Determine the (X, Y) coordinate at the center of the cell enclosing the given text.  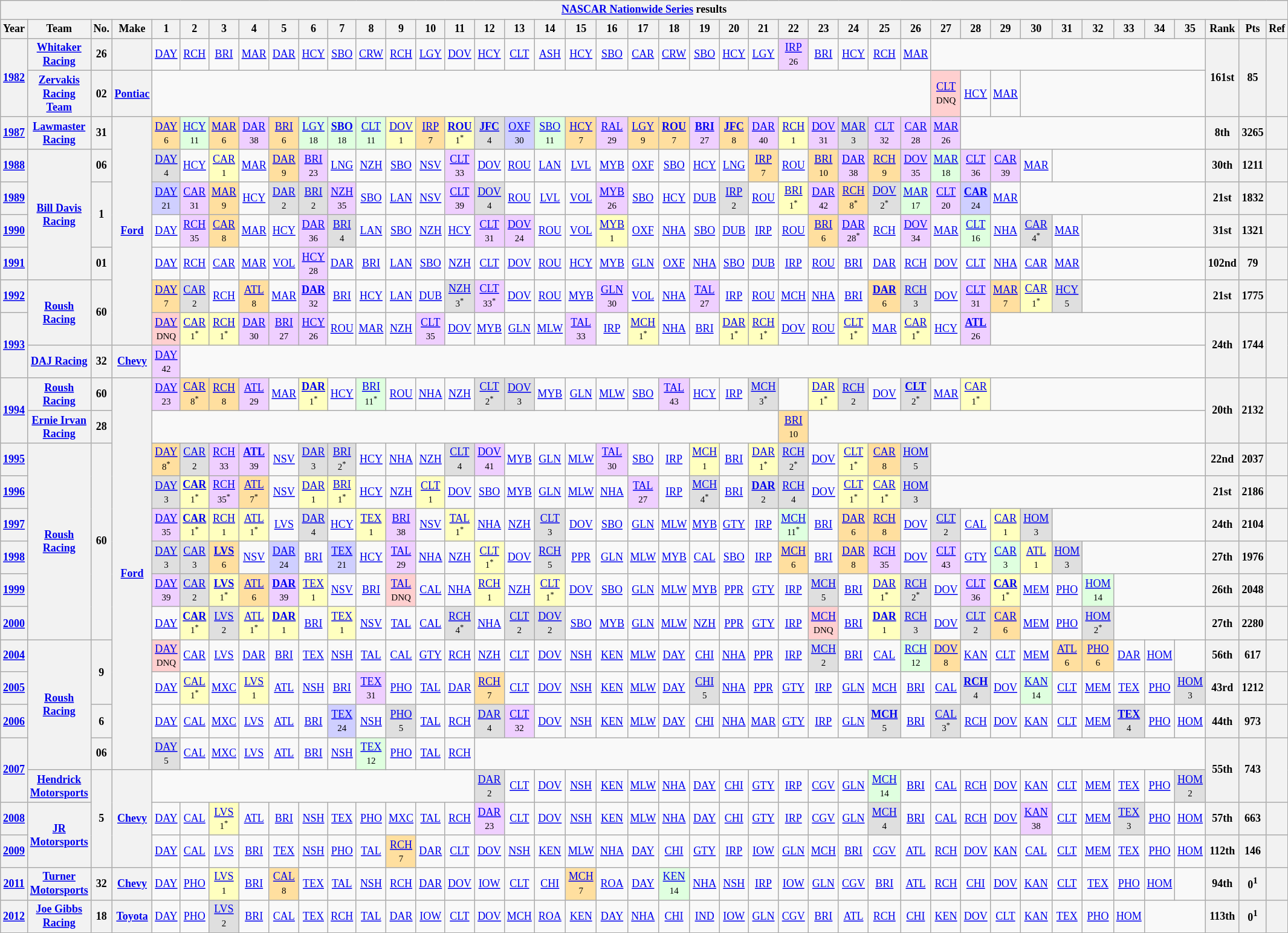
MAR9 (224, 198)
DOV3 (519, 394)
CLT4 (459, 460)
1991 (15, 264)
DAR36 (314, 231)
Ernie Irvan Racing (59, 427)
RCH5 (550, 558)
KAN38 (1036, 819)
Rank (1222, 29)
RCH33 (224, 460)
3 (224, 29)
2011 (15, 884)
2037 (1252, 460)
15 (580, 29)
ATL39 (254, 460)
ROU1* (459, 133)
RCH9 (885, 166)
35 (1191, 29)
CLT33* (490, 296)
ATL26 (976, 329)
JFC8 (734, 133)
TEX12 (371, 754)
MCH1 (705, 460)
2004 (15, 656)
ATL8 (254, 296)
LVS6 (224, 558)
7 (342, 29)
94th (1222, 884)
617 (1252, 656)
No. (102, 29)
DAJ Racing (59, 362)
1996 (15, 492)
BRI38 (401, 525)
CLT11 (371, 133)
CLT33 (459, 166)
79 (1252, 264)
973 (1252, 721)
1987 (15, 133)
HOM2 (1191, 786)
HOM5 (916, 460)
Bill Davis Racing (59, 215)
RCH2 (853, 394)
663 (1252, 819)
CAL3* (946, 721)
CHI5 (705, 688)
RCH8* (853, 198)
Ref (1277, 29)
ATL7* (254, 492)
Make (132, 29)
HCY7 (580, 133)
CAR8* (195, 394)
DAR40 (763, 133)
SBO18 (342, 133)
113th (1222, 916)
HCY28 (314, 264)
1989 (15, 198)
21 (763, 29)
DOV24 (519, 231)
MYB1 (612, 231)
DOV35 (916, 166)
43rd (1222, 688)
1995 (15, 460)
CAR31 (195, 198)
DAY7 (166, 296)
146 (1252, 851)
CLT1 (430, 492)
29 (1006, 29)
26th (1222, 590)
CAR6 (1006, 623)
CLTDNQ (946, 94)
2005 (15, 688)
HOM2* (1098, 623)
22 (794, 29)
1744 (1252, 345)
CLT16 (976, 231)
743 (1252, 770)
DAY42 (166, 362)
DAR42 (824, 198)
DOV8 (946, 656)
3265 (1252, 133)
MAR6 (224, 133)
30th (1222, 166)
DAY35 (166, 525)
DOV4 (490, 198)
HCY11 (195, 133)
LGY9 (643, 133)
CAR28 (916, 133)
TAL43 (673, 394)
20th (1222, 411)
CAR24 (976, 198)
56th (1222, 656)
PHO5 (401, 721)
TEX21 (342, 558)
27 (946, 29)
DAR24 (284, 558)
MAR17 (916, 198)
14 (550, 29)
CLT43 (946, 558)
OXF30 (519, 133)
1982 (15, 77)
1211 (1252, 166)
CLT35 (430, 329)
2104 (1252, 525)
Zervakis Racing Team (59, 94)
DAY21 (166, 198)
1775 (1252, 296)
HCY26 (314, 329)
DAY8* (166, 460)
CLT20 (946, 198)
TAL1* (459, 525)
TAL29 (401, 558)
TEX24 (342, 721)
MAR26 (946, 133)
2280 (1252, 623)
24 (853, 29)
RCH4* (459, 623)
NZH35 (342, 198)
TEX31 (371, 688)
1212 (1252, 688)
BRI11* (371, 394)
Whitaker Racing (59, 54)
TALDNQ (401, 590)
NASCAR Nationwide Series results (644, 10)
RAL29 (612, 133)
1988 (15, 166)
13 (519, 29)
Turner Motorsports (59, 884)
2186 (1252, 492)
BRI23 (314, 166)
112th (1222, 851)
JR Motorsports (59, 835)
DAY5 (166, 754)
SBO11 (550, 133)
LGY18 (314, 133)
57th (1222, 819)
1321 (1252, 231)
2132 (1252, 411)
MCH4 (885, 819)
34 (1159, 29)
MYB26 (612, 198)
8 (371, 29)
MCH11* (794, 525)
TEX4 (1129, 721)
DOV1 (401, 133)
TEX3 (1129, 819)
20 (734, 29)
MAR3 (853, 133)
MCH14 (885, 786)
1976 (1252, 558)
HOM14 (1098, 590)
102nd (1222, 264)
11 (459, 29)
DAY6 (166, 133)
TAL33 (580, 329)
DOV41 (490, 460)
MCH4* (705, 492)
1993 (15, 345)
ASH (550, 54)
CAL1* (195, 688)
DAR3 (314, 460)
CAL8 (284, 884)
Year (15, 29)
30 (1036, 29)
PHO6 (1098, 656)
4 (254, 29)
DAR32 (314, 296)
ATL1 (1036, 558)
16 (612, 29)
25 (885, 29)
2000 (15, 623)
CLT3 (550, 525)
MCH7 (580, 884)
CAR39 (1006, 166)
MCH2 (824, 656)
HCY5 (1067, 296)
1999 (15, 590)
ROU7 (673, 133)
1990 (15, 231)
85 (1252, 77)
31st (1222, 231)
2 (195, 29)
2006 (15, 721)
1832 (1252, 198)
MAR7 (1006, 296)
JFC4 (490, 133)
KEN14 (673, 884)
161st (1222, 77)
BRI2 (314, 198)
KAN14 (1036, 688)
2048 (1252, 590)
IND (705, 916)
BRI4 (342, 231)
1994 (15, 411)
1998 (15, 558)
2009 (15, 851)
ATL29 (254, 394)
02 (102, 94)
MCH6 (794, 558)
CAR4* (1036, 231)
Lawmaster Racing (59, 133)
DOV2* (885, 198)
DOV2 (550, 623)
17 (643, 29)
2008 (15, 819)
GLN30 (612, 296)
IRP2 (734, 198)
Hendrick Motorsports (59, 786)
Toyota (132, 916)
DAR28* (853, 231)
NZH3* (459, 296)
DAY4 (166, 166)
1997 (15, 525)
Pontiac (132, 94)
DAR9 (284, 166)
MCH1* (643, 329)
8th (1222, 133)
Pts (1252, 29)
TAL30 (612, 460)
DAR30 (254, 329)
RCH35* (224, 492)
23 (824, 29)
DOV34 (916, 231)
DAY39 (166, 590)
MAR18 (946, 166)
12 (490, 29)
DAY23 (166, 394)
33 (1129, 29)
44th (1222, 721)
Joe Gibbs Racing (59, 916)
MCHDNQ (824, 623)
22nd (1222, 460)
10 (430, 29)
19 (705, 29)
DAR8 (853, 558)
DAR23 (490, 819)
1992 (15, 296)
2007 (15, 770)
IRP26 (794, 54)
DOV31 (824, 133)
RCH12 (916, 656)
Team (59, 29)
CLT39 (459, 198)
55th (1222, 770)
DAR39 (284, 590)
2012 (15, 916)
MCH3* (763, 394)
BRI2* (342, 460)
